Locate the cell with the specified text and output its [x, y] center coordinate. 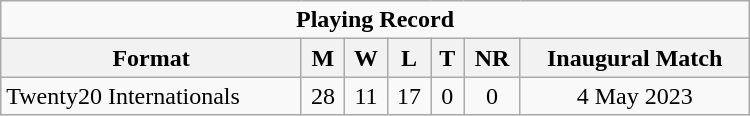
L [410, 58]
4 May 2023 [634, 96]
Twenty20 Internationals [152, 96]
Inaugural Match [634, 58]
28 [322, 96]
M [322, 58]
Format [152, 58]
Playing Record [375, 20]
NR [492, 58]
T [448, 58]
17 [410, 96]
11 [366, 96]
W [366, 58]
